Search for the cell housing the specified text and yield its (X, Y) center coordinate. 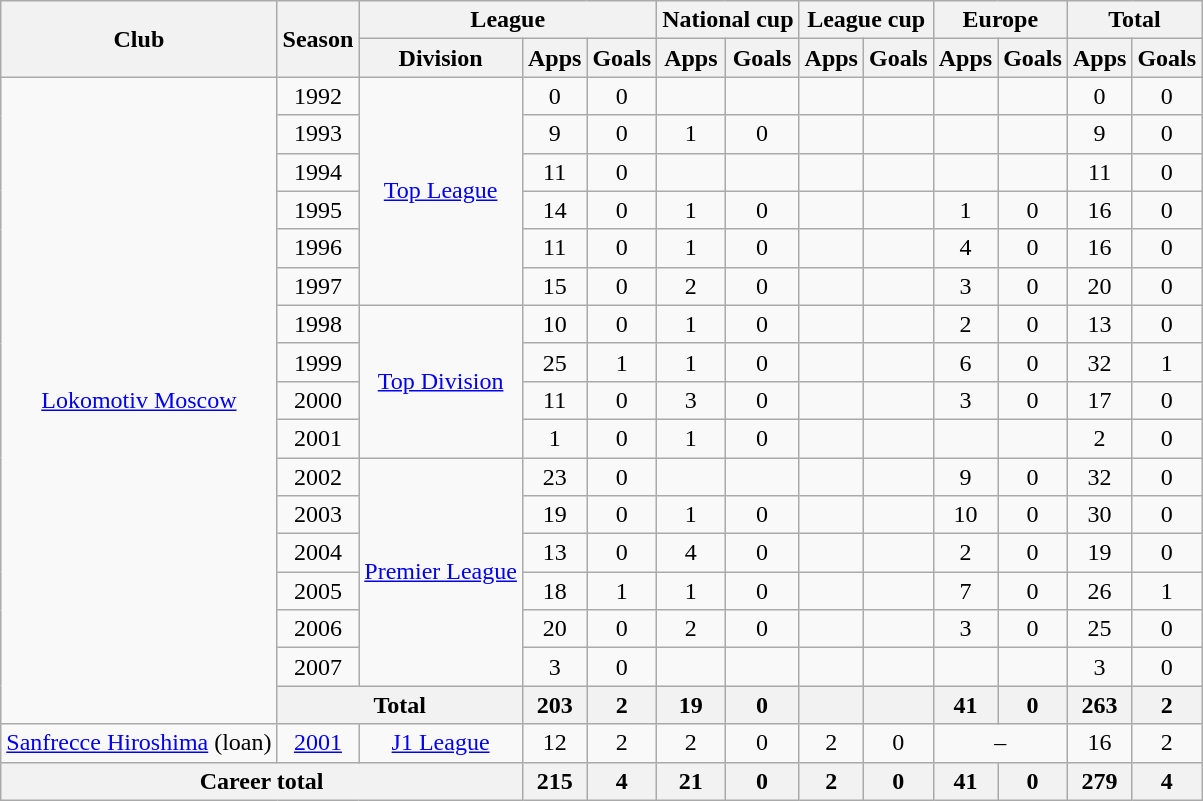
Europe (1000, 20)
7 (965, 591)
203 (554, 705)
Career total (262, 781)
279 (1099, 781)
2004 (318, 553)
Premier League (441, 572)
1997 (318, 286)
17 (1099, 400)
26 (1099, 591)
2007 (318, 667)
12 (554, 743)
National cup (728, 20)
2000 (318, 400)
30 (1099, 515)
1996 (318, 248)
League (508, 20)
– (1000, 743)
14 (554, 210)
21 (691, 781)
Division (441, 58)
263 (1099, 705)
Lokomotiv Moscow (139, 400)
6 (965, 362)
Club (139, 39)
215 (554, 781)
15 (554, 286)
Top League (441, 191)
J1 League (441, 743)
2006 (318, 629)
2002 (318, 477)
1999 (318, 362)
23 (554, 477)
2005 (318, 591)
Season (318, 39)
Sanfrecce Hiroshima (loan) (139, 743)
1994 (318, 172)
League cup (866, 20)
1993 (318, 134)
18 (554, 591)
Top Division (441, 381)
2003 (318, 515)
1995 (318, 210)
1992 (318, 96)
1998 (318, 324)
